Output the (x, y) coordinate of the center of the cell containing the given text.  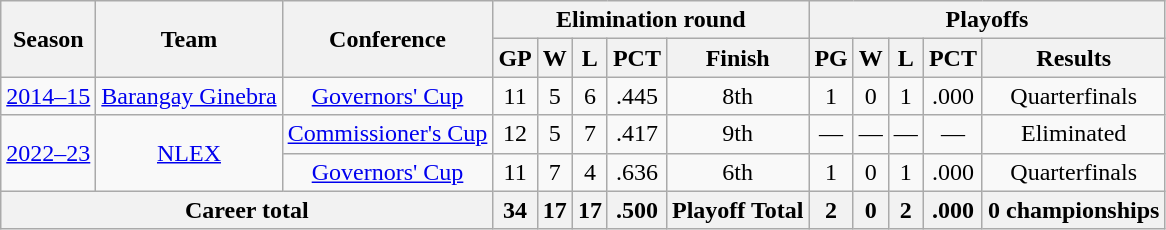
.636 (636, 172)
Finish (737, 58)
GP (515, 58)
6th (737, 172)
6 (590, 96)
9th (737, 134)
2022–23 (48, 153)
.445 (636, 96)
NLEX (189, 153)
4 (590, 172)
12 (515, 134)
Barangay Ginebra (189, 96)
Season (48, 39)
Team (189, 39)
.500 (636, 210)
Commissioner's Cup (388, 134)
Playoff Total (737, 210)
0 championships (1073, 210)
2014–15 (48, 96)
Conference (388, 39)
Elimination round (651, 20)
Career total (247, 210)
8th (737, 96)
.417 (636, 134)
PG (831, 58)
Playoffs (987, 20)
34 (515, 210)
Eliminated (1073, 134)
Results (1073, 58)
